Scan for the cell matching the given text and deliver its [x, y] coordinate at center. 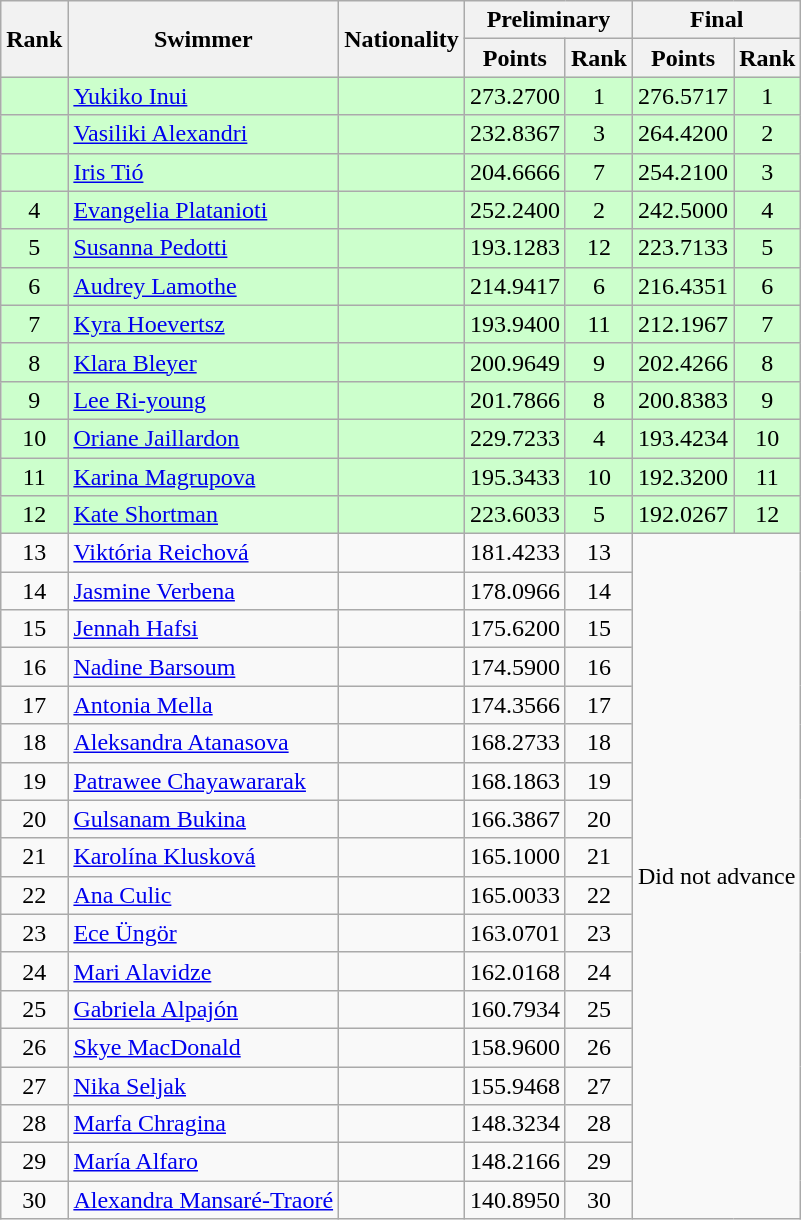
232.8367 [514, 134]
273.2700 [514, 96]
254.2100 [684, 172]
223.6033 [514, 515]
Nadine Barsoum [204, 667]
Ana Culic [204, 895]
195.3433 [514, 477]
178.0966 [514, 591]
155.9468 [514, 1085]
212.1967 [684, 324]
Lee Ri-young [204, 400]
200.8383 [684, 400]
Evangelia Platanioti [204, 210]
193.9400 [514, 324]
223.7133 [684, 248]
140.8950 [514, 1200]
Swimmer [204, 39]
Preliminary [548, 20]
193.1283 [514, 248]
216.4351 [684, 286]
Jennah Hafsi [204, 629]
Marfa Chragina [204, 1124]
148.3234 [514, 1124]
Karina Magrupova [204, 477]
Vasiliki Alexandri [204, 134]
Jasmine Verbena [204, 591]
Ece Üngör [204, 933]
Skye MacDonald [204, 1047]
166.3867 [514, 819]
174.3566 [514, 705]
214.9417 [514, 286]
Karolína Klusková [204, 857]
204.6666 [514, 172]
Klara Bleyer [204, 362]
Iris Tió [204, 172]
160.7934 [514, 1009]
Kyra Hoevertsz [204, 324]
165.0033 [514, 895]
193.4234 [684, 438]
202.4266 [684, 362]
229.7233 [514, 438]
Viktória Reichová [204, 553]
181.4233 [514, 553]
165.1000 [514, 857]
264.4200 [684, 134]
Susanna Pedotti [204, 248]
192.0267 [684, 515]
Audrey Lamothe [204, 286]
242.5000 [684, 210]
175.6200 [514, 629]
158.9600 [514, 1047]
Antonia Mella [204, 705]
163.0701 [514, 933]
Gabriela Alpajón [204, 1009]
Gulsanam Bukina [204, 819]
Aleksandra Atanasova [204, 743]
162.0168 [514, 971]
Nika Seljak [204, 1085]
Mari Alavidze [204, 971]
252.2400 [514, 210]
María Alfaro [204, 1162]
Yukiko Inui [204, 96]
168.1863 [514, 781]
Patrawee Chayawararak [204, 781]
200.9649 [514, 362]
Nationality [402, 39]
Did not advance [717, 876]
192.3200 [684, 477]
201.7866 [514, 400]
148.2166 [514, 1162]
Kate Shortman [204, 515]
174.5900 [514, 667]
Final [717, 20]
276.5717 [684, 96]
Oriane Jaillardon [204, 438]
Alexandra Mansaré-Traoré [204, 1200]
168.2733 [514, 743]
